Extract the (x, y) coordinate from the center of the cell holding the provided text.  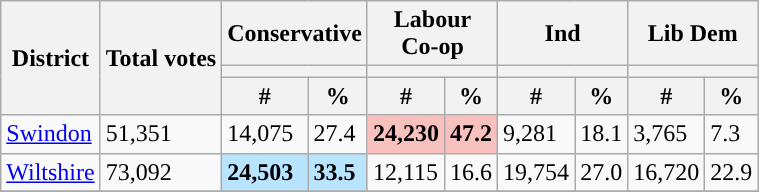
Conservative (295, 34)
33.5 (338, 172)
19,754 (536, 172)
Swindon (50, 134)
16,720 (666, 172)
27.4 (338, 134)
Lib Dem (693, 34)
47.2 (470, 134)
District (50, 58)
22.9 (732, 172)
24,503 (265, 172)
27.0 (602, 172)
73,092 (161, 172)
12,115 (406, 172)
16.6 (470, 172)
24,230 (406, 134)
Total votes (161, 58)
18.1 (602, 134)
7.3 (732, 134)
Wiltshire (50, 172)
14,075 (265, 134)
9,281 (536, 134)
LabourCo-op (432, 34)
Ind (563, 34)
3,765 (666, 134)
51,351 (161, 134)
